Identify which cell holds the provided text, then report its [x, y] central coordinate. 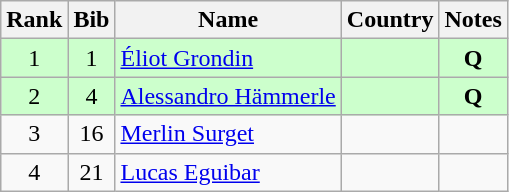
Lucas Eguibar [228, 172]
2 [34, 96]
Merlin Surget [228, 134]
Country [390, 20]
21 [92, 172]
16 [92, 134]
3 [34, 134]
Alessandro Hämmerle [228, 96]
Bib [92, 20]
Name [228, 20]
Notes [473, 20]
Éliot Grondin [228, 58]
Rank [34, 20]
